Identify which cell holds the provided text, then report its (X, Y) central coordinate. 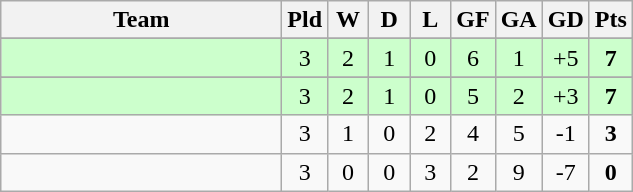
6 (473, 58)
Team (142, 20)
L (430, 20)
-7 (566, 172)
9 (518, 172)
GF (473, 20)
D (390, 20)
Pts (610, 20)
W (348, 20)
+5 (566, 58)
+3 (566, 96)
GD (566, 20)
-1 (566, 134)
4 (473, 134)
Pld (305, 20)
GA (518, 20)
